Return the (x, y) coordinate for the center point of the cell that contains the specified text.  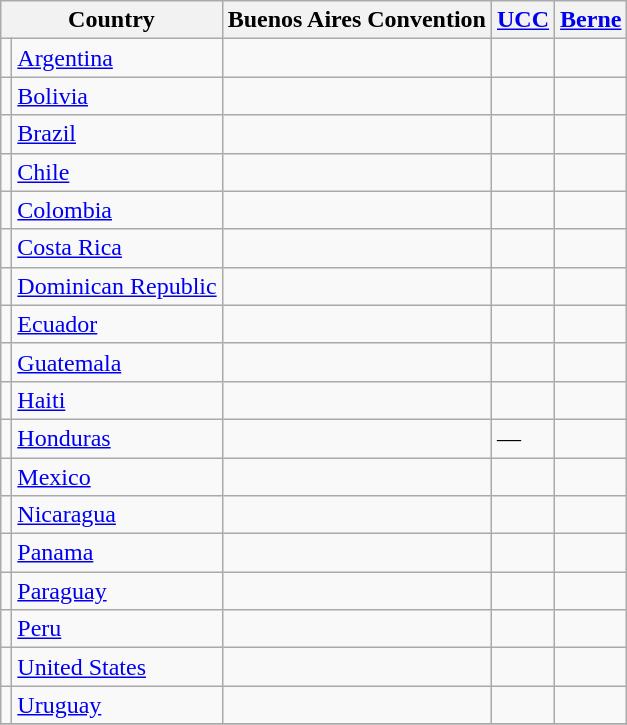
Haiti (117, 400)
Uruguay (117, 705)
Mexico (117, 477)
UCC (524, 20)
Panama (117, 553)
Peru (117, 629)
Dominican Republic (117, 286)
Berne (591, 20)
Guatemala (117, 362)
Honduras (117, 438)
Chile (117, 172)
Colombia (117, 210)
Ecuador (117, 324)
Costa Rica (117, 248)
Brazil (117, 134)
Paraguay (117, 591)
— (524, 438)
United States (117, 667)
Country (112, 20)
Bolivia (117, 96)
Nicaragua (117, 515)
Argentina (117, 58)
Buenos Aires Convention (356, 20)
